Scan for the cell matching the given text and deliver its (X, Y) coordinate at center. 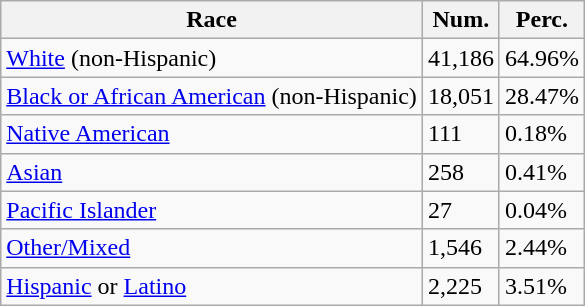
Hispanic or Latino (212, 286)
64.96% (542, 58)
0.04% (542, 210)
White (non-Hispanic) (212, 58)
Num. (460, 20)
3.51% (542, 286)
0.41% (542, 172)
2,225 (460, 286)
27 (460, 210)
Pacific Islander (212, 210)
Race (212, 20)
1,546 (460, 248)
28.47% (542, 96)
111 (460, 134)
2.44% (542, 248)
18,051 (460, 96)
41,186 (460, 58)
Black or African American (non-Hispanic) (212, 96)
Other/Mixed (212, 248)
Native American (212, 134)
258 (460, 172)
Asian (212, 172)
0.18% (542, 134)
Perc. (542, 20)
